Identify which cell holds the provided text, then report its [x, y] central coordinate. 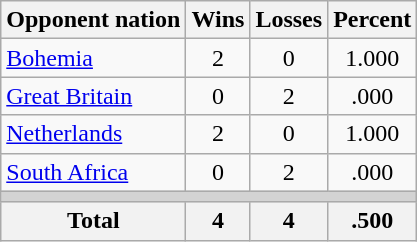
Wins [218, 20]
Netherlands [94, 134]
Percent [372, 20]
South Africa [94, 172]
Total [94, 221]
Losses [289, 20]
.500 [372, 221]
Great Britain [94, 96]
Opponent nation [94, 20]
Bohemia [94, 58]
